Return the (X, Y) coordinate for the center point of the cell that contains the specified text.  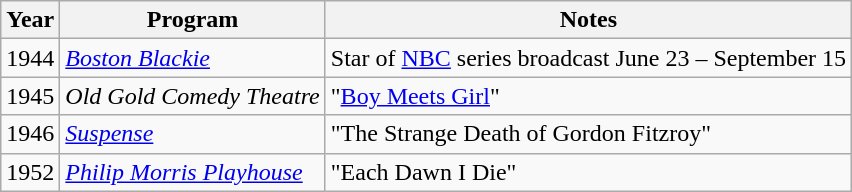
Philip Morris Playhouse (192, 172)
"Boy Meets Girl" (588, 96)
Star of NBC series broadcast June 23 – September 15 (588, 58)
Program (192, 20)
Notes (588, 20)
Year (30, 20)
1945 (30, 96)
Old Gold Comedy Theatre (192, 96)
Suspense (192, 134)
1944 (30, 58)
1952 (30, 172)
"The Strange Death of Gordon Fitzroy" (588, 134)
"Each Dawn I Die" (588, 172)
Boston Blackie (192, 58)
1946 (30, 134)
